Search for the cell housing the specified text and yield its (x, y) center coordinate. 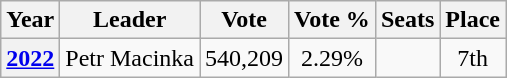
2.29% (332, 58)
Seats (407, 20)
Year (30, 20)
2022 (30, 58)
Petr Macinka (130, 58)
Place (473, 20)
540,209 (244, 58)
Vote % (332, 20)
Vote (244, 20)
Leader (130, 20)
7th (473, 58)
